Locate the cell with the specified text and output its [x, y] center coordinate. 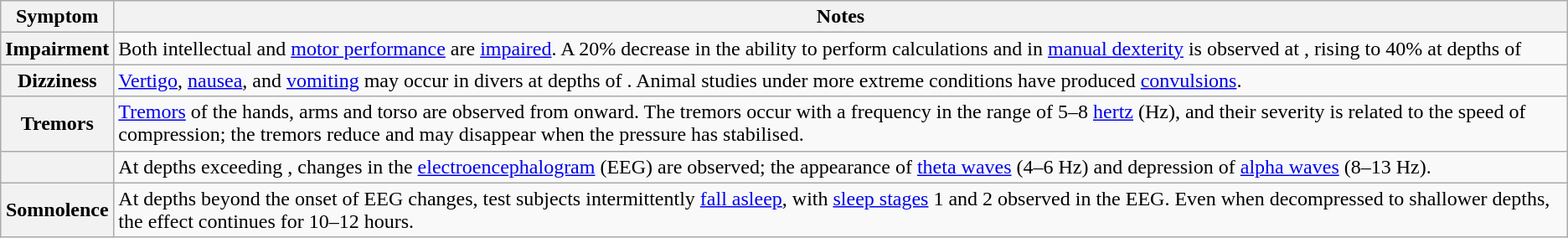
Symptom [57, 17]
Notes [841, 17]
Vertigo, nausea, and vomiting may occur in divers at depths of . Animal studies under more extreme conditions have produced convulsions. [841, 80]
Somnolence [57, 210]
Tremors [57, 124]
Impairment [57, 49]
Dizziness [57, 80]
